Locate the cell with the specified text and output its [x, y] center coordinate. 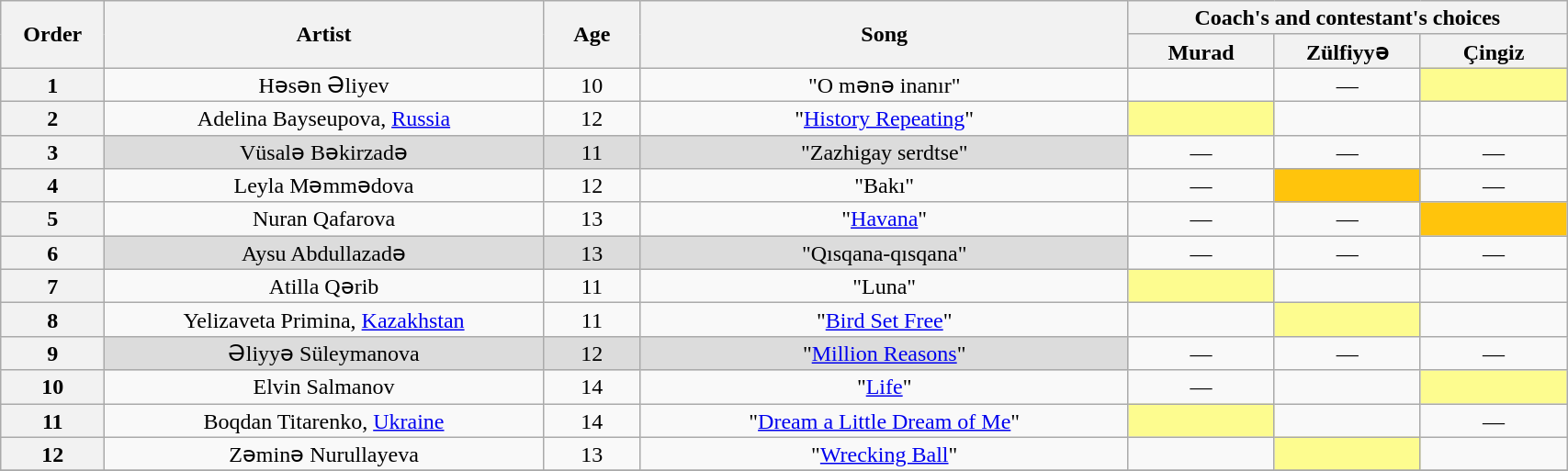
Murad [1201, 51]
Aysu Abdullazadə [324, 253]
9 [53, 353]
8 [53, 320]
2 [53, 118]
"Zazhigay serdtse" [884, 152]
"Qısqana-qısqana" [884, 253]
"Million Reasons" [884, 353]
"Bakı" [884, 185]
Artist [324, 35]
7 [53, 286]
"Havana" [884, 219]
"Bird Set Free" [884, 320]
6 [53, 253]
Leyla Məmmədova [324, 185]
"Wrecking Ball" [884, 454]
Elvin Salmanov [324, 387]
4 [53, 185]
Song [884, 35]
Coach's and contestant's choices [1348, 18]
Age [592, 35]
"Dream a Little Dream of Me" [884, 421]
Zəminə Nurullayeva [324, 454]
Order [53, 35]
Nuran Qafarova [324, 219]
Çingiz [1494, 51]
Adelina Bayseupova, Russia [324, 118]
5 [53, 219]
1 [53, 84]
Yelizaveta Primina, Kazakhstan [324, 320]
Əliyyə Süleymanova [324, 353]
Boqdan Titarenko, Ukraine [324, 421]
Atilla Qərib [324, 286]
3 [53, 152]
Zülfiyyə [1347, 51]
"History Repeating" [884, 118]
Vüsalə Bəkirzadə [324, 152]
Həsən Əliyev [324, 84]
"Luna" [884, 286]
"O mənə inanır" [884, 84]
"Life" [884, 387]
